Output the (x, y) coordinate of the center of the cell containing the given text.  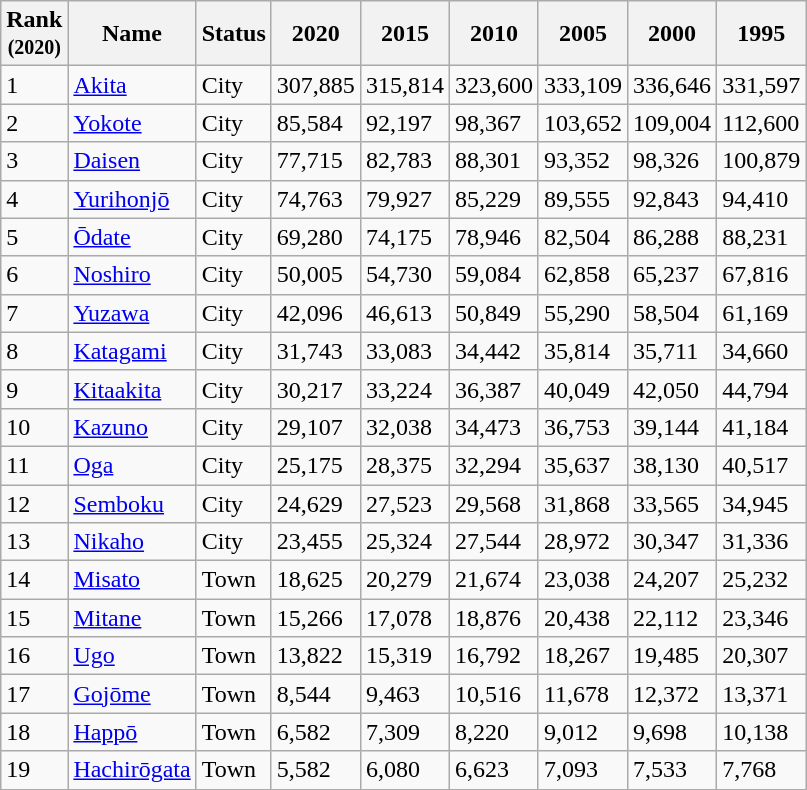
17 (34, 694)
7,768 (762, 770)
61,169 (762, 313)
5,582 (316, 770)
69,280 (316, 237)
30,347 (672, 542)
74,763 (316, 199)
2000 (672, 34)
Nikaho (132, 542)
2020 (316, 34)
50,005 (316, 275)
24,629 (316, 503)
23,038 (582, 580)
31,868 (582, 503)
31,336 (762, 542)
315,814 (404, 85)
10 (34, 427)
33,224 (404, 389)
6,080 (404, 770)
27,544 (494, 542)
62,858 (582, 275)
100,879 (762, 161)
65,237 (672, 275)
19 (34, 770)
94,410 (762, 199)
2 (34, 123)
1995 (762, 34)
34,660 (762, 351)
109,004 (672, 123)
8,220 (494, 732)
16,792 (494, 656)
35,637 (582, 465)
25,232 (762, 580)
9 (34, 389)
25,324 (404, 542)
Noshiro (132, 275)
50,849 (494, 313)
103,652 (582, 123)
20,307 (762, 656)
41,184 (762, 427)
Ugo (132, 656)
333,109 (582, 85)
Misato (132, 580)
12 (34, 503)
28,972 (582, 542)
2010 (494, 34)
Name (132, 34)
98,326 (672, 161)
11,678 (582, 694)
22,112 (672, 618)
13 (34, 542)
Yurihonjō (132, 199)
3 (34, 161)
39,144 (672, 427)
92,197 (404, 123)
33,565 (672, 503)
30,217 (316, 389)
27,523 (404, 503)
112,600 (762, 123)
9,698 (672, 732)
23,455 (316, 542)
4 (34, 199)
7,533 (672, 770)
46,613 (404, 313)
20,279 (404, 580)
79,927 (404, 199)
25,175 (316, 465)
6,582 (316, 732)
28,375 (404, 465)
93,352 (582, 161)
89,555 (582, 199)
Yuzawa (132, 313)
17,078 (404, 618)
Status (234, 34)
13,822 (316, 656)
Yokote (132, 123)
54,730 (404, 275)
336,646 (672, 85)
32,038 (404, 427)
36,387 (494, 389)
18,625 (316, 580)
2015 (404, 34)
10,516 (494, 694)
Katagami (132, 351)
13,371 (762, 694)
38,130 (672, 465)
34,442 (494, 351)
Mitane (132, 618)
77,715 (316, 161)
85,229 (494, 199)
Rank(2020) (34, 34)
86,288 (672, 237)
18,267 (582, 656)
7 (34, 313)
88,301 (494, 161)
40,517 (762, 465)
6 (34, 275)
331,597 (762, 85)
55,290 (582, 313)
29,568 (494, 503)
31,743 (316, 351)
40,049 (582, 389)
Daisen (132, 161)
9,012 (582, 732)
58,504 (672, 313)
8 (34, 351)
82,504 (582, 237)
5 (34, 237)
Hachirōgata (132, 770)
35,711 (672, 351)
34,945 (762, 503)
7,309 (404, 732)
42,096 (316, 313)
14 (34, 580)
82,783 (404, 161)
6,623 (494, 770)
35,814 (582, 351)
Oga (132, 465)
Akita (132, 85)
Happō (132, 732)
85,584 (316, 123)
42,050 (672, 389)
11 (34, 465)
10,138 (762, 732)
32,294 (494, 465)
16 (34, 656)
18 (34, 732)
307,885 (316, 85)
92,843 (672, 199)
74,175 (404, 237)
8,544 (316, 694)
67,816 (762, 275)
18,876 (494, 618)
29,107 (316, 427)
9,463 (404, 694)
44,794 (762, 389)
88,231 (762, 237)
23,346 (762, 618)
33,083 (404, 351)
78,946 (494, 237)
15,319 (404, 656)
24,207 (672, 580)
12,372 (672, 694)
21,674 (494, 580)
Kazuno (132, 427)
20,438 (582, 618)
Semboku (132, 503)
34,473 (494, 427)
1 (34, 85)
323,600 (494, 85)
Kitaakita (132, 389)
36,753 (582, 427)
2005 (582, 34)
15,266 (316, 618)
19,485 (672, 656)
15 (34, 618)
Ōdate (132, 237)
98,367 (494, 123)
7,093 (582, 770)
Gojōme (132, 694)
59,084 (494, 275)
